From the cell containing the given text, extract its center point as (X, Y) coordinate. 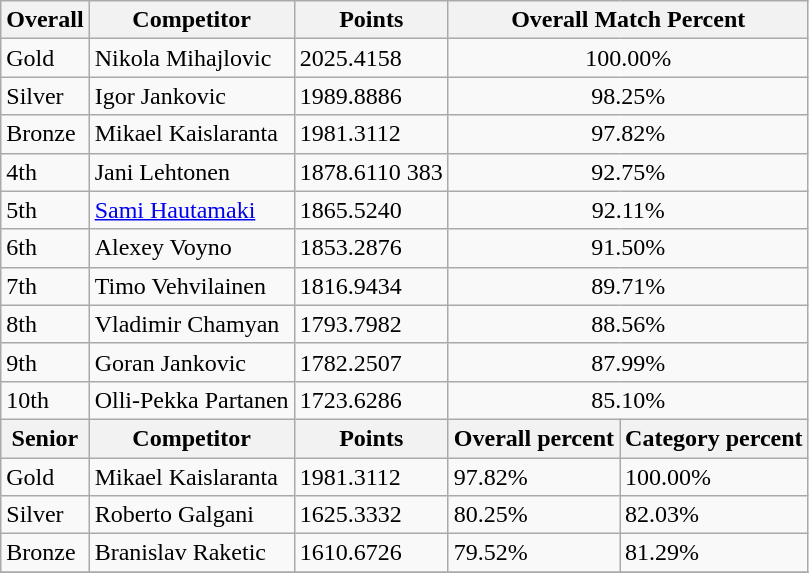
Igor Jankovic (192, 96)
Vladimir Chamyan (192, 324)
89.71% (628, 286)
Overall Match Percent (628, 20)
6th (45, 248)
Alexey Voyno (192, 248)
Jani Lehtonen (192, 172)
7th (45, 286)
Roberto Galgani (192, 515)
8th (45, 324)
Sami Hautamaki (192, 210)
Goran Jankovic (192, 362)
91.50% (628, 248)
1816.9434 (371, 286)
Timo Vehvilainen (192, 286)
1625.3332 (371, 515)
Senior (45, 438)
92.11% (628, 210)
Overall (45, 20)
1989.8886 (371, 96)
Category percent (714, 438)
Overall percent (534, 438)
2025.4158 (371, 58)
1878.6110 383 (371, 172)
9th (45, 362)
Olli-Pekka Partanen (192, 400)
4th (45, 172)
10th (45, 400)
92.75% (628, 172)
85.10% (628, 400)
1782.2507 (371, 362)
Nikola Mihajlovic (192, 58)
1865.5240 (371, 210)
5th (45, 210)
80.25% (534, 515)
1610.6726 (371, 553)
81.29% (714, 553)
82.03% (714, 515)
Branislav Raketic (192, 553)
98.25% (628, 96)
1723.6286 (371, 400)
88.56% (628, 324)
1853.2876 (371, 248)
87.99% (628, 362)
1793.7982 (371, 324)
79.52% (534, 553)
